Capture the cell that displays the provided text and extract its (x, y) central coordinate. 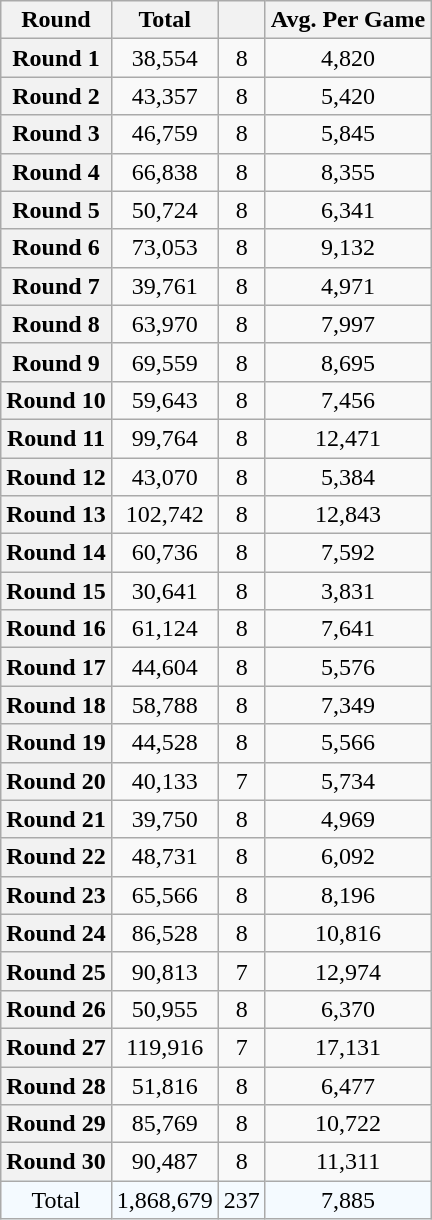
Round 16 (56, 629)
8,196 (348, 895)
7,997 (348, 324)
Round 17 (56, 667)
Round 3 (56, 134)
7,885 (348, 1200)
51,816 (164, 1085)
73,053 (164, 248)
119,916 (164, 1047)
Round 4 (56, 172)
Round 20 (56, 781)
Round 8 (56, 324)
99,764 (164, 438)
Round 29 (56, 1124)
69,559 (164, 362)
65,566 (164, 895)
17,131 (348, 1047)
7,349 (348, 705)
7,641 (348, 629)
Round 30 (56, 1162)
50,724 (164, 210)
Round 7 (56, 286)
43,357 (164, 96)
86,528 (164, 933)
58,788 (164, 705)
38,554 (164, 58)
8,695 (348, 362)
Round 5 (56, 210)
Round 6 (56, 248)
5,420 (348, 96)
43,070 (164, 477)
Round 21 (56, 819)
Round 26 (56, 1009)
1,868,679 (164, 1200)
Round 2 (56, 96)
4,971 (348, 286)
Round 14 (56, 553)
85,769 (164, 1124)
59,643 (164, 400)
12,843 (348, 515)
5,845 (348, 134)
9,132 (348, 248)
Round 10 (56, 400)
3,831 (348, 591)
66,838 (164, 172)
5,384 (348, 477)
Avg. Per Game (348, 20)
Round 15 (56, 591)
60,736 (164, 553)
90,813 (164, 971)
Round 18 (56, 705)
7,592 (348, 553)
Round 27 (56, 1047)
11,311 (348, 1162)
90,487 (164, 1162)
237 (242, 1200)
4,969 (348, 819)
39,761 (164, 286)
44,604 (164, 667)
Round 11 (56, 438)
44,528 (164, 743)
10,722 (348, 1124)
6,370 (348, 1009)
50,955 (164, 1009)
30,641 (164, 591)
Round 12 (56, 477)
63,970 (164, 324)
5,566 (348, 743)
Round 28 (56, 1085)
Round 1 (56, 58)
5,734 (348, 781)
Round 13 (56, 515)
40,133 (164, 781)
48,731 (164, 857)
102,742 (164, 515)
5,576 (348, 667)
Round 9 (56, 362)
4,820 (348, 58)
39,750 (164, 819)
46,759 (164, 134)
Round (56, 20)
10,816 (348, 933)
Round 24 (56, 933)
6,477 (348, 1085)
Round 22 (56, 857)
8,355 (348, 172)
6,092 (348, 857)
12,471 (348, 438)
Round 19 (56, 743)
Round 25 (56, 971)
61,124 (164, 629)
12,974 (348, 971)
Round 23 (56, 895)
6,341 (348, 210)
7,456 (348, 400)
